Provide the (X, Y) coordinate of the cell's center where the given text is located.  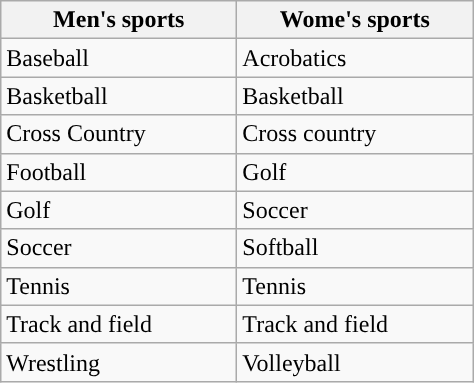
Men's sports (119, 20)
Wrestling (119, 362)
Volleyball (355, 362)
Softball (355, 248)
Acrobatics (355, 58)
Baseball (119, 58)
Football (119, 172)
Cross Country (119, 134)
Cross country (355, 134)
Wome's sports (355, 20)
